Capture the cell that displays the provided text and extract its (x, y) central coordinate. 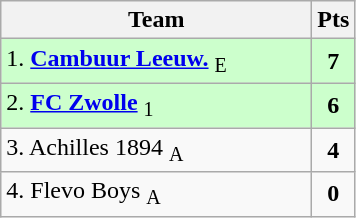
1. Cambuur Leeuw. E (156, 61)
Team (156, 20)
7 (334, 61)
4 (334, 150)
2. FC Zwolle 1 (156, 105)
0 (334, 194)
6 (334, 105)
Pts (334, 20)
3. Achilles 1894 A (156, 150)
4. Flevo Boys A (156, 194)
